Locate the cell with the specified text and output its [x, y] center coordinate. 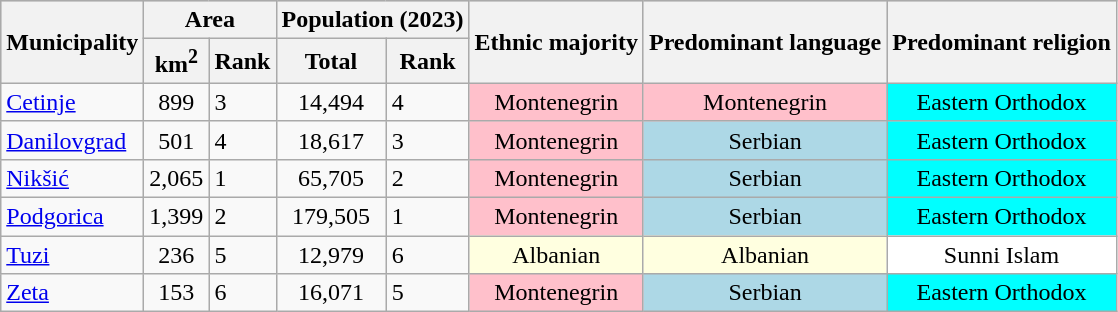
18,617 [331, 140]
899 [176, 102]
16,071 [331, 293]
Total [331, 62]
501 [176, 140]
12,979 [331, 255]
14,494 [331, 102]
Predominant religion [1002, 42]
Population (2023) [372, 20]
Predominant language [764, 42]
179,505 [331, 217]
65,705 [331, 178]
2,065 [176, 178]
Zeta [72, 293]
Area [210, 20]
236 [176, 255]
Ethnic majority [556, 42]
Nikšić [72, 178]
Tuzi [72, 255]
Sunni Islam [1002, 255]
Podgorica [72, 217]
Cetinje [72, 102]
km2 [176, 62]
Danilovgrad [72, 140]
1,399 [176, 217]
153 [176, 293]
Municipality [72, 42]
